Locate the cell with the specified text and output its (X, Y) center coordinate. 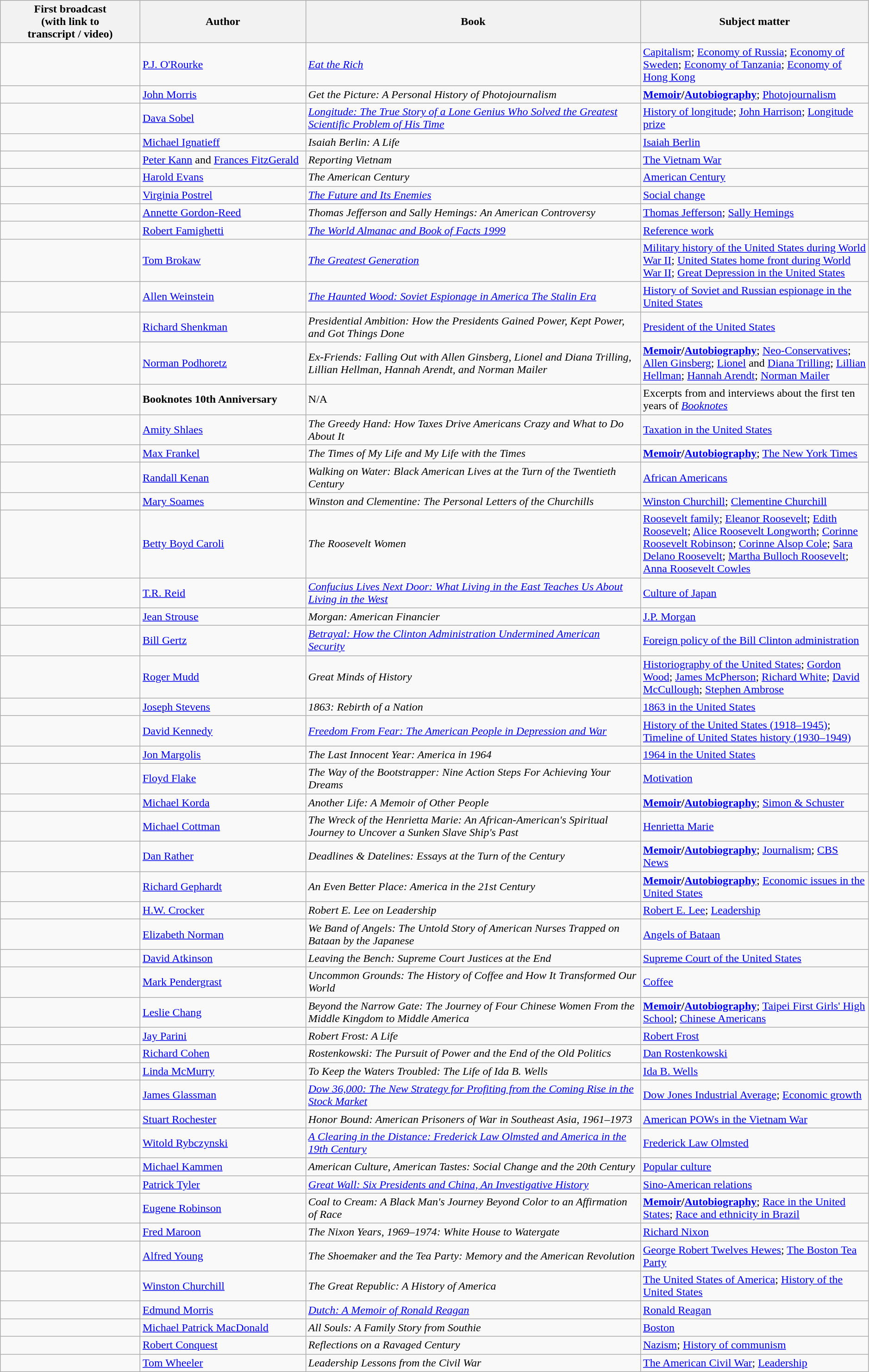
Edmund Morris (223, 1310)
Max Frankel (223, 454)
Norman Podhoretz (223, 363)
Peter Kann and Frances FitzGerald (223, 160)
Linda McMurry (223, 1071)
Virginia Postrel (223, 195)
We Band of Angels: The Untold Story of American Nurses Trapped on Bataan by the Japanese (473, 934)
Freedom From Fear: The American People in Depression and War (473, 730)
Bill Gertz (223, 641)
T.R. Reid (223, 592)
Memoir/Autobiography; The New York Times (755, 454)
Confucius Lives Next Door: What Living in the East Teaches Us About Living in the West (473, 592)
To Keep the Waters Troubled: The Life of Ida B. Wells (473, 1071)
Stuart Rochester (223, 1119)
Booknotes 10th Anniversary (223, 400)
Dan Rostenkowski (755, 1054)
Motivation (755, 779)
Memoir/Autobiography; Simon & Schuster (755, 802)
David Kennedy (223, 730)
History of Soviet and Russian espionage in the United States (755, 296)
Leslie Chang (223, 1012)
1964 in the United States (755, 755)
Culture of Japan (755, 592)
Randall Kenan (223, 478)
Tom Wheeler (223, 1363)
Historiography of the United States; Gordon Wood; James McPherson; Richard White; David McCullough; Stephen Ambrose (755, 677)
Memoir/Autobiography; Neo-Conservatives; Allen Ginsberg; Lionel and Diana Trilling; Lillian Hellman; Hannah Arendt; Norman Mailer (755, 363)
Dow 36,000: The New Strategy for Profiting from the Coming Rise in the Stock Market (473, 1095)
N/A (473, 400)
Boston (755, 1328)
Joseph Stevens (223, 707)
Memoir/Autobiography; Photojournalism (755, 94)
Michael Ignatieff (223, 142)
James Glassman (223, 1095)
Honor Bound: American Prisoners of War in Southeast Asia, 1961–1973 (473, 1119)
Presidential Ambition: How the Presidents Gained Power, Kept Power, and Got Things Done (473, 327)
The United States of America; History of the United States (755, 1286)
Longitude: The True Story of a Lone Genius Who Solved the Greatest Scientific Problem of His Time (473, 118)
George Robert Twelves Hewes; The Boston Tea Party (755, 1256)
Floyd Flake (223, 779)
Annette Gordon-Reed (223, 212)
Social change (755, 195)
Deadlines & Datelines: Essays at the Turn of the Century (473, 856)
Michael Kammen (223, 1166)
American POWs in the Vietnam War (755, 1119)
The Shoemaker and the Tea Party: Memory and the American Revolution (473, 1256)
Mary Soames (223, 501)
Rostenkowski: The Pursuit of Power and the End of the Old Politics (473, 1054)
A Clearing in the Distance: Frederick Law Olmsted and America in the 19th Century (473, 1142)
Michael Cottman (223, 827)
Reflections on a Ravaged Century (473, 1345)
Great Minds of History (473, 677)
1863 in the United States (755, 707)
All Souls: A Family Story from Southie (473, 1328)
Book (473, 22)
Alfred Young (223, 1256)
American Century (755, 177)
The World Almanac and Book of Facts 1999 (473, 230)
The Haunted Wood: Soviet Espionage in America The Stalin Era (473, 296)
The Times of My Life and My Life with the Times (473, 454)
Memoir/Autobiography; Race in the United States; Race and ethnicity in Brazil (755, 1208)
Another Life: A Memoir of Other People (473, 802)
Uncommon Grounds: The History of Coffee and How It Transformed Our World (473, 982)
Memoir/Autobiography; Journalism; CBS News (755, 856)
Robert Conquest (223, 1345)
The Last Innocent Year: America in 1964 (473, 755)
History of the United States (1918–1945); Timeline of United States history (1930–1949) (755, 730)
Winston Churchill (223, 1286)
Isaiah Berlin (755, 142)
Taxation in the United States (755, 430)
The Way of the Bootstrapper: Nine Action Steps For Achieving Your Dreams (473, 779)
Jay Parini (223, 1036)
The Future and Its Enemies (473, 195)
Richard Shenkman (223, 327)
Morgan: American Financier (473, 617)
First broadcast(with link totranscript / video) (70, 22)
American Culture, American Tastes: Social Change and the 20th Century (473, 1166)
Robert E. Lee on Leadership (473, 911)
The Greatest Generation (473, 260)
Dutch: A Memoir of Ronald Reagan (473, 1310)
Coal to Cream: A Black Man's Journey Beyond Color to an Affirmation of Race (473, 1208)
Angels of Bataan (755, 934)
Dow Jones Industrial Average; Economic growth (755, 1095)
Tom Brokaw (223, 260)
History of longitude; John Harrison; Longitude prize (755, 118)
The Vietnam War (755, 160)
Sino-American relations (755, 1185)
The Roosevelt Women (473, 544)
1863: Rebirth of a Nation (473, 707)
Capitalism; Economy of Russia; Economy of Sweden; Economy of Tanzania; Economy of Hong Kong (755, 64)
H.W. Crocker (223, 911)
Excerpts from and interviews about the first ten years of Booknotes (755, 400)
Supreme Court of the United States (755, 958)
P.J. O'Rourke (223, 64)
The Greedy Hand: How Taxes Drive Americans Crazy and What to Do About It (473, 430)
Harold Evans (223, 177)
John Morris (223, 94)
Memoir/Autobiography; Taipei First Girls' High School; Chinese Americans (755, 1012)
Robert Frost: A Life (473, 1036)
Popular culture (755, 1166)
Amity Shlaes (223, 430)
Witold Rybczynski (223, 1142)
Michael Korda (223, 802)
Nazism; History of communism (755, 1345)
Beyond the Narrow Gate: The Journey of Four Chinese Women From the Middle Kingdom to Middle America (473, 1012)
Isaiah Berlin: A Life (473, 142)
African Americans (755, 478)
An Even Better Place: America in the 21st Century (473, 887)
Ida B. Wells (755, 1071)
Ronald Reagan (755, 1310)
Elizabeth Norman (223, 934)
The American Civil War; Leadership (755, 1363)
Memoir/Autobiography; Economic issues in the United States (755, 887)
Great Wall: Six Presidents and China, An Investigative History (473, 1185)
Winston Churchill; Clementine Churchill (755, 501)
Get the Picture: A Personal History of Photojournalism (473, 94)
The Great Republic: A History of America (473, 1286)
Foreign policy of the Bill Clinton administration (755, 641)
Henrietta Marie (755, 827)
Robert Frost (755, 1036)
Reference work (755, 230)
Patrick Tyler (223, 1185)
Thomas Jefferson and Sally Hemings: An American Controversy (473, 212)
Betrayal: How the Clinton Administration Undermined American Security (473, 641)
Richard Nixon (755, 1232)
Allen Weinstein (223, 296)
Jon Margolis (223, 755)
Robert Famighetti (223, 230)
Leaving the Bench: Supreme Court Justices at the End (473, 958)
The Wreck of the Henrietta Marie: An African-American's Spiritual Journey to Uncover a Sunken Slave Ship's Past (473, 827)
Walking on Water: Black American Lives at the Turn of the Twentieth Century (473, 478)
Coffee (755, 982)
Betty Boyd Caroli (223, 544)
Subject matter (755, 22)
President of the United States (755, 327)
David Atkinson (223, 958)
Mark Pendergrast (223, 982)
Military history of the United States during World War II; United States home front during World War II; Great Depression in the United States (755, 260)
Fred Maroon (223, 1232)
Richard Cohen (223, 1054)
The American Century (473, 177)
Roger Mudd (223, 677)
Leadership Lessons from the Civil War (473, 1363)
Thomas Jefferson; Sally Hemings (755, 212)
Ex-Friends: Falling Out with Allen Ginsberg, Lionel and Diana Trilling, Lillian Hellman, Hannah Arendt, and Norman Mailer (473, 363)
Dava Sobel (223, 118)
Richard Gephardt (223, 887)
Jean Strouse (223, 617)
Reporting Vietnam (473, 160)
Frederick Law Olmsted (755, 1142)
Michael Patrick MacDonald (223, 1328)
Eat the Rich (473, 64)
Dan Rather (223, 856)
Winston and Clementine: The Personal Letters of the Churchills (473, 501)
Author (223, 22)
Eugene Robinson (223, 1208)
J.P. Morgan (755, 617)
The Nixon Years, 1969–1974: White House to Watergate (473, 1232)
Robert E. Lee; Leadership (755, 911)
